Find where the given text appears and provide that cell's center as [X, Y] coordinate. 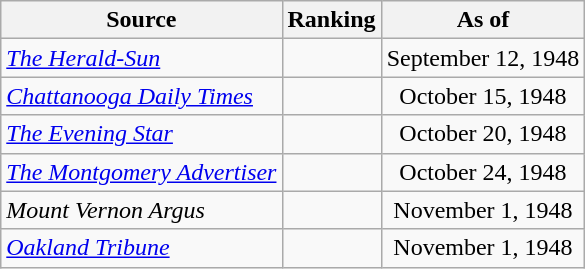
October 15, 1948 [483, 96]
Source [142, 20]
Ranking [332, 20]
The Montgomery Advertiser [142, 172]
As of [483, 20]
Mount Vernon Argus [142, 210]
September 12, 1948 [483, 58]
The Herald-Sun [142, 58]
Oakland Tribune [142, 248]
October 24, 1948 [483, 172]
The Evening Star [142, 134]
October 20, 1948 [483, 134]
Chattanooga Daily Times [142, 96]
